Provide the [X, Y] coordinate of the cell's center where the given text is located.  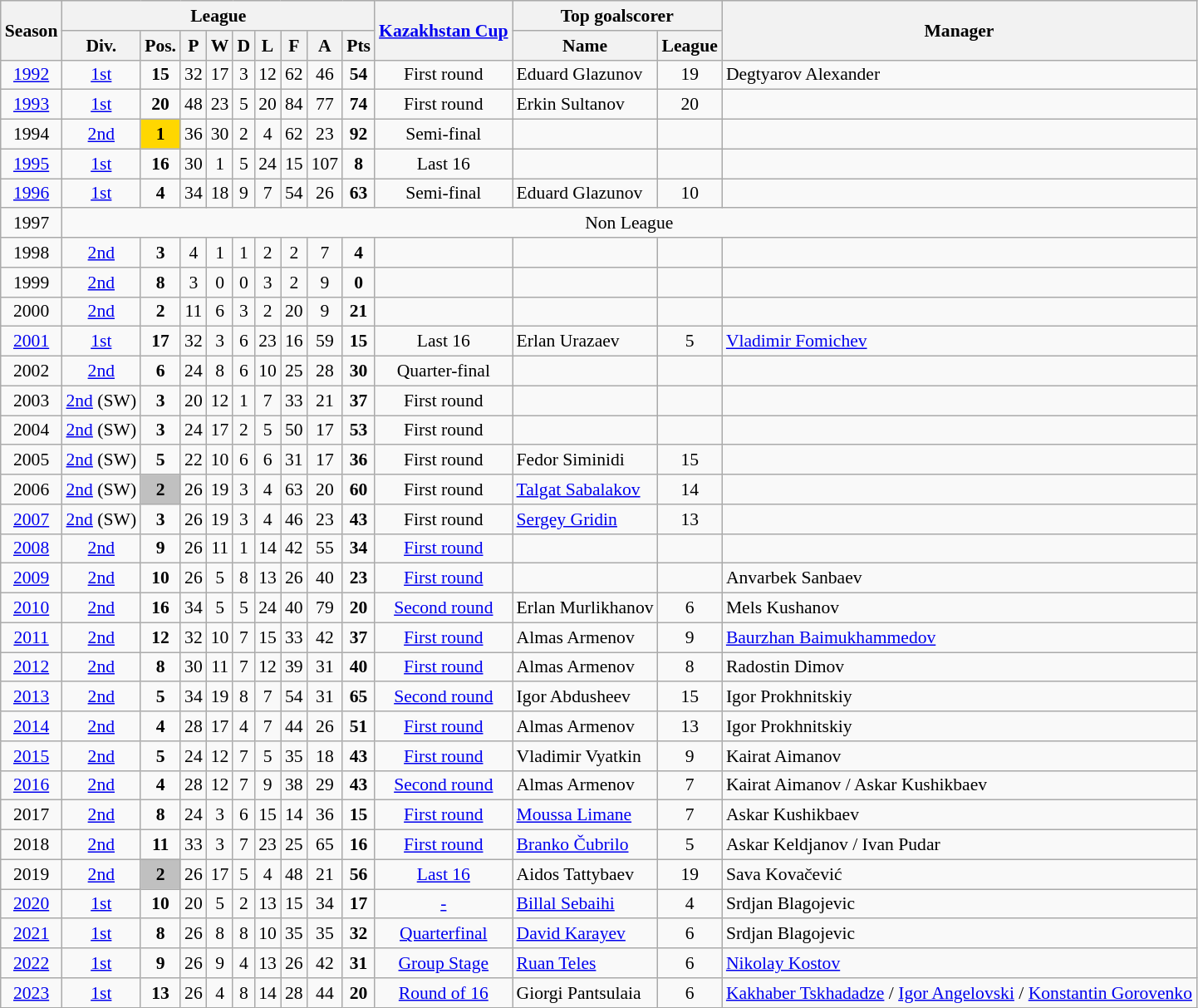
84 [294, 105]
79 [326, 608]
Group Stage [444, 963]
2005 [32, 460]
Pos. [160, 46]
Erlan Murlikhanov [585, 608]
Vladimir Fomichev [959, 342]
Name [585, 46]
Kairat Aimanov / Askar Kushikbaev [959, 785]
Anvarbek Sanbaev [959, 578]
Fedor Siminidi [585, 460]
Askar Kushikbaev [959, 815]
2020 [32, 904]
D [243, 46]
77 [326, 105]
53 [359, 430]
38 [294, 785]
2003 [32, 401]
Talgat Sabalakov [585, 489]
2017 [32, 815]
A [326, 46]
56 [359, 874]
2001 [32, 342]
2013 [32, 697]
W [220, 46]
1995 [32, 164]
Non League [629, 224]
Kazakhstan Cup [444, 30]
2018 [32, 845]
2006 [32, 489]
Pts [359, 46]
50 [294, 430]
92 [359, 135]
39 [294, 667]
Kairat Aimanov [959, 756]
L [268, 46]
1997 [32, 224]
1994 [32, 135]
Aidos Tattybaev [585, 874]
2022 [32, 963]
2014 [32, 726]
Degtyarov Alexander [959, 75]
Vladimir Vyatkin [585, 756]
2012 [32, 667]
Giorgi Pantsulaia [585, 993]
59 [326, 342]
1992 [32, 75]
74 [359, 105]
David Karayev [585, 934]
Sava Kovačević [959, 874]
Round of 16 [444, 993]
Top goalscorer [617, 16]
F [294, 46]
Manager [959, 30]
Moussa Limane [585, 815]
107 [326, 164]
2009 [32, 578]
Erlan Urazaev [585, 342]
Branko Čubrilo [585, 845]
P [194, 46]
60 [359, 489]
Mels Kushanov [959, 608]
2007 [32, 519]
Nikolay Kostov [959, 963]
29 [326, 785]
Quarter-final [444, 371]
1993 [32, 105]
Igor Abdusheev [585, 697]
2000 [32, 312]
2023 [32, 993]
1998 [32, 253]
2015 [32, 756]
- [444, 904]
2011 [32, 637]
51 [359, 726]
Quarterfinal [444, 934]
Erkin Sultanov [585, 105]
Billal Sebaihi [585, 904]
55 [326, 548]
Askar Keldjanov / Ivan Pudar [959, 845]
2004 [32, 430]
2010 [32, 608]
2019 [32, 874]
Div. [101, 46]
1996 [32, 194]
1999 [32, 283]
Kakhaber Tskhadadze / Igor Angelovski / Konstantin Gorovenko [959, 993]
Season [32, 30]
2008 [32, 548]
Baurzhan Baimukhammedov [959, 637]
Ruan Teles [585, 963]
Sergey Gridin [585, 519]
2002 [32, 371]
Radostin Dimov [959, 667]
22 [194, 460]
2016 [32, 785]
2021 [32, 934]
